Provide the (X, Y) coordinate of the cell's center where the given text is located.  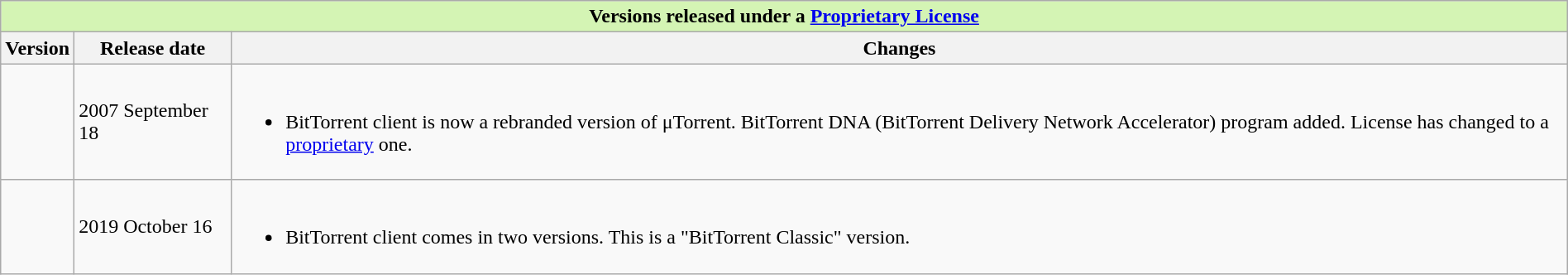
2007 September 18 (153, 122)
Release date (153, 48)
Version (38, 48)
Changes (900, 48)
BitTorrent client comes in two versions. This is a "BitTorrent Classic" version. (900, 227)
Versions released under a Proprietary License (784, 17)
2019 October 16 (153, 227)
